Output the [X, Y] coordinate of the center of the cell containing the given text.  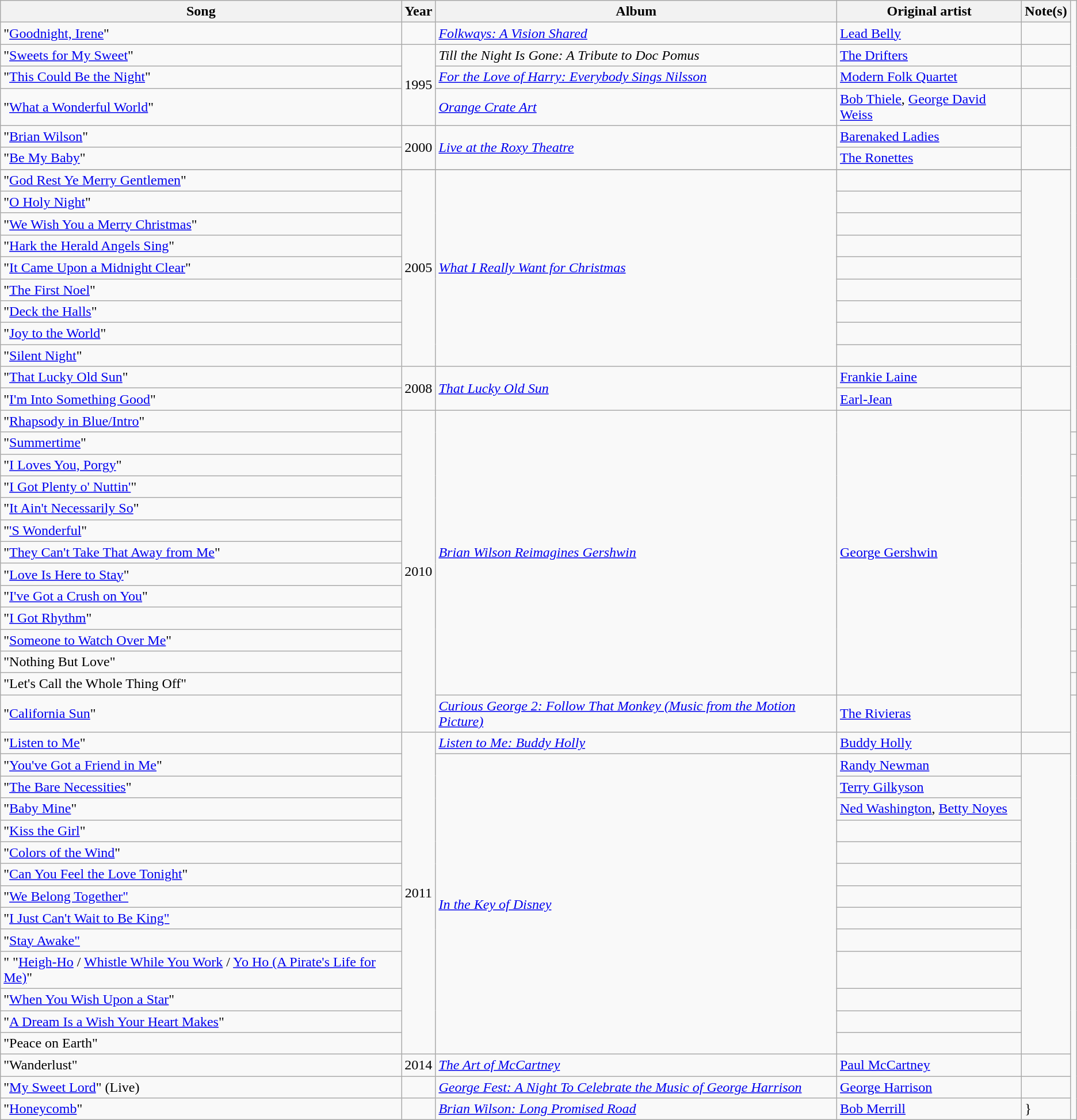
Album [636, 12]
The Art of McCartney [636, 1065]
"'S Wonderful" [201, 530]
"Colors of the Wind" [201, 853]
Folkways: A Vision Shared [636, 33]
"Hark the Herald Angels Sing" [201, 246]
"I've Got a Crush on You" [201, 596]
"Listen to Me" [201, 743]
2010 [419, 571]
In the Key of Disney [636, 904]
"This Could Be the Night" [201, 77]
"Nothing But Love" [201, 662]
"Love Is Here to Stay" [201, 574]
"California Sun" [201, 713]
"Let's Call the Whole Thing Off" [201, 684]
Original artist [929, 12]
The Drifters [929, 55]
1995 [419, 85]
"Kiss the Girl" [201, 831]
Till the Night Is Gone: A Tribute to Doc Pomus [636, 55]
Barenaked Ladies [929, 136]
2008 [419, 388]
Terry Gilkyson [929, 787]
That Lucky Old Sun [636, 388]
"O Holy Night" [201, 202]
"The First Noel" [201, 289]
"We Belong Together" [201, 896]
"When You Wish Upon a Star" [201, 999]
Lead Belly [929, 33]
"A Dream Is a Wish Your Heart Makes" [201, 1021]
Modern Folk Quartet [929, 77]
"It Came Upon a Midnight Clear" [201, 267]
Ned Washington, Betty Noyes [929, 809]
Brian Wilson: Long Promised Road [636, 1109]
George Harrison [929, 1087]
"The Bare Necessities" [201, 787]
"My Sweet Lord" (Live) [201, 1087]
Buddy Holly [929, 743]
"What a Wonderful World" [201, 107]
" "Heigh-Ho / Whistle While You Work / Yo Ho (A Pirate's Life for Me)" [201, 970]
"We Wish You a Merry Christmas" [201, 224]
"Goodnight, Irene" [201, 33]
Bob Thiele, George David Weiss [929, 107]
2011 [419, 893]
"Be My Baby" [201, 158]
"Can You Feel the Love Tonight" [201, 874]
Curious George 2: Follow That Monkey (Music from the Motion Picture) [636, 713]
Paul McCartney [929, 1065]
"Honeycomb" [201, 1109]
"It Ain't Necessarily So" [201, 509]
"Sweets for My Sweet" [201, 55]
2000 [419, 147]
"Joy to the World" [201, 334]
The Rivieras [929, 713]
"Rhapsody in Blue/Intro" [201, 421]
Live at the Roxy Theatre [636, 147]
"Brian Wilson" [201, 136]
"Silent Night" [201, 356]
Song [201, 12]
"Someone to Watch Over Me" [201, 640]
George Fest: A Night To Celebrate the Music of George Harrison [636, 1087]
"God Rest Ye Merry Gentlemen" [201, 180]
"You've Got a Friend in Me" [201, 765]
"Stay Awake" [201, 940]
"Peace on Earth" [201, 1043]
For the Love of Harry: Everybody Sings Nilsson [636, 77]
George Gershwin [929, 552]
Earl-Jean [929, 399]
2014 [419, 1065]
"I Got Plenty o' Nuttin'" [201, 487]
} [1046, 1109]
Year [419, 12]
"That Lucky Old Sun" [201, 377]
"I Got Rhythm" [201, 618]
Listen to Me: Buddy Holly [636, 743]
What I Really Want for Christmas [636, 268]
"Wanderlust" [201, 1065]
Bob Merrill [929, 1109]
Randy Newman [929, 765]
Brian Wilson Reimagines Gershwin [636, 552]
"They Can't Take That Away from Me" [201, 552]
The Ronettes [929, 158]
Frankie Laine [929, 377]
"I'm Into Something Good" [201, 399]
Orange Crate Art [636, 107]
"Summertime" [201, 443]
Note(s) [1046, 12]
"Deck the Halls" [201, 312]
2005 [419, 268]
"Baby Mine" [201, 809]
"I Just Can't Wait to Be King" [201, 918]
"I Loves You, Porgy" [201, 465]
